Locate the cell with the specified text and output its (x, y) center coordinate. 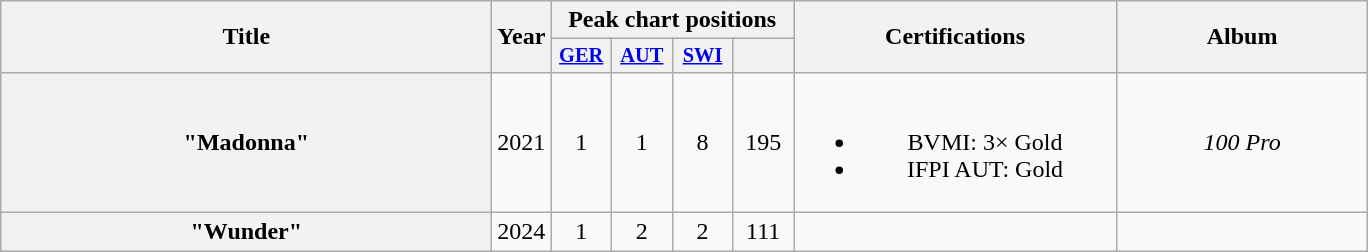
"Wunder" (246, 232)
2024 (522, 232)
BVMI: 3× GoldIFPI AUT: Gold (956, 142)
Peak chart positions (672, 20)
"Madonna" (246, 142)
2021 (522, 142)
Year (522, 37)
Title (246, 37)
Album (1242, 37)
SWI (702, 56)
AUT (642, 56)
111 (764, 232)
100 Pro (1242, 142)
Certifications (956, 37)
195 (764, 142)
8 (702, 142)
GER (582, 56)
